Determine the (x, y) coordinate at the center of the cell enclosing the given text.  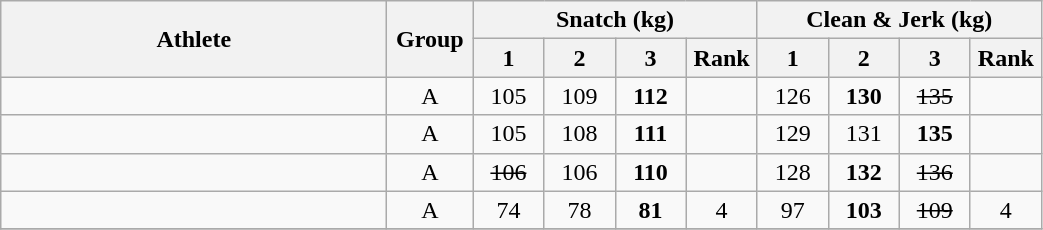
Snatch (kg) (615, 20)
136 (934, 172)
74 (508, 210)
128 (792, 172)
130 (864, 96)
108 (580, 134)
132 (864, 172)
Athlete (194, 39)
103 (864, 210)
110 (650, 172)
97 (792, 210)
Group (430, 39)
129 (792, 134)
131 (864, 134)
78 (580, 210)
Clean & Jerk (kg) (899, 20)
112 (650, 96)
111 (650, 134)
126 (792, 96)
81 (650, 210)
